Output the (X, Y) coordinate of the center of the cell containing the given text.  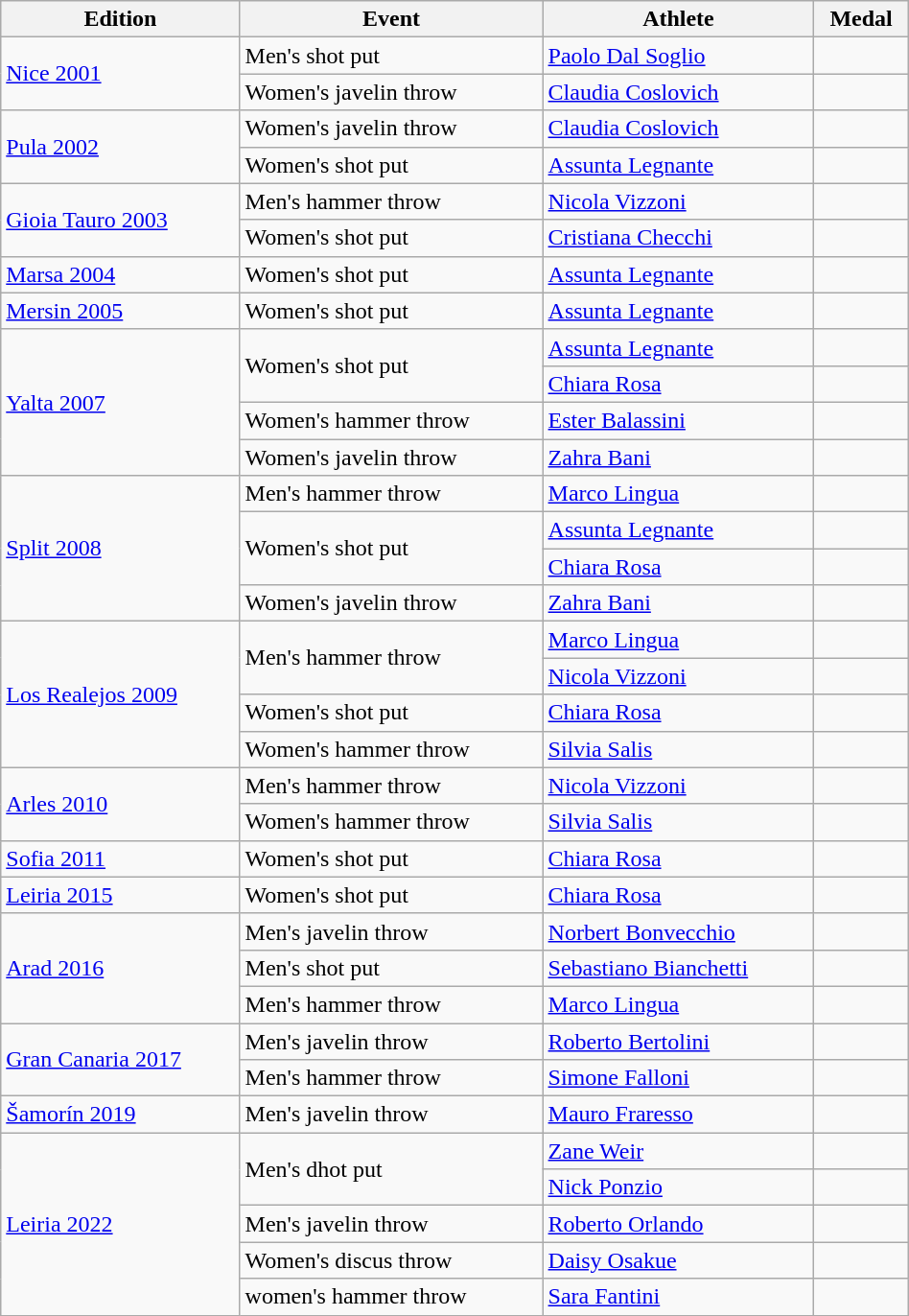
Sara Fantini (679, 1297)
Cristiana Checchi (679, 238)
Zane Weir (679, 1151)
Medal (861, 19)
women's hammer throw (391, 1297)
Athlete (679, 19)
Pula 2002 (121, 147)
Roberto Orlando (679, 1224)
Šamorín 2019 (121, 1115)
Split 2008 (121, 549)
Women's discus throw (391, 1260)
Norbert Bonvecchio (679, 931)
Mauro Fraresso (679, 1115)
Ester Balassini (679, 420)
Marsa 2004 (121, 274)
Roberto Bertolini (679, 1041)
Los Realejos 2009 (121, 694)
Nick Ponzio (679, 1187)
Arles 2010 (121, 804)
Daisy Osakue (679, 1260)
Nice 2001 (121, 74)
Leiria 2015 (121, 895)
Gioia Tauro 2003 (121, 220)
Arad 2016 (121, 968)
Mersin 2005 (121, 311)
Simone Falloni (679, 1078)
Gran Canaria 2017 (121, 1059)
Yalta 2007 (121, 402)
Paolo Dal Soglio (679, 56)
Leiria 2022 (121, 1224)
Event (391, 19)
Men's dhot put (391, 1169)
Sofia 2011 (121, 858)
Sebastiano Bianchetti (679, 968)
Edition (121, 19)
